Identify which cell holds the provided text, then report its [x, y] central coordinate. 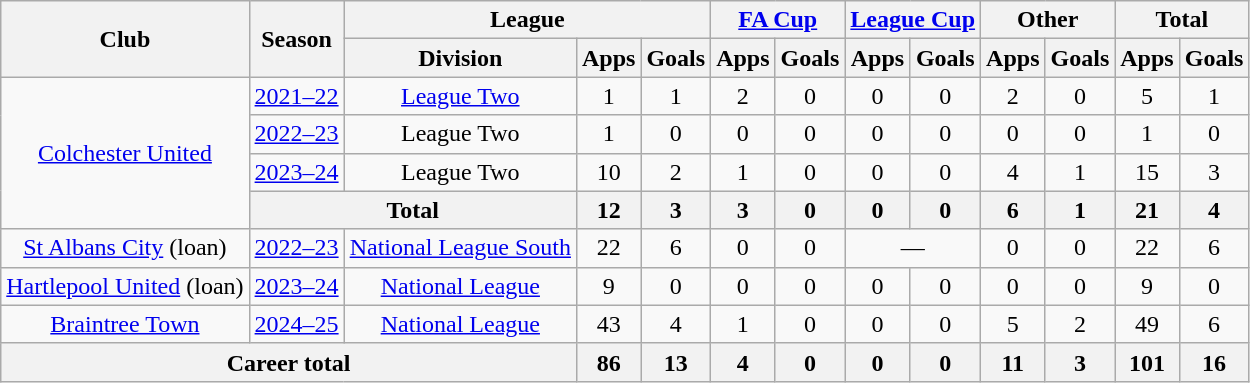
Colchester United [125, 153]
League [528, 20]
2024–25 [296, 324]
Club [125, 39]
Braintree Town [125, 324]
League Cup [913, 20]
FA Cup [778, 20]
43 [608, 324]
12 [608, 210]
St Albans City (loan) [125, 248]
11 [1013, 362]
10 [608, 172]
Division [460, 58]
15 [1147, 172]
— [913, 248]
49 [1147, 324]
13 [676, 362]
National League South [460, 248]
2021–22 [296, 96]
86 [608, 362]
16 [1214, 362]
Hartlepool United (loan) [125, 286]
Career total [289, 362]
Other [1048, 20]
21 [1147, 210]
Season [296, 39]
101 [1147, 362]
